Provide the (x, y) coordinate of the cell's center where the given text is located.  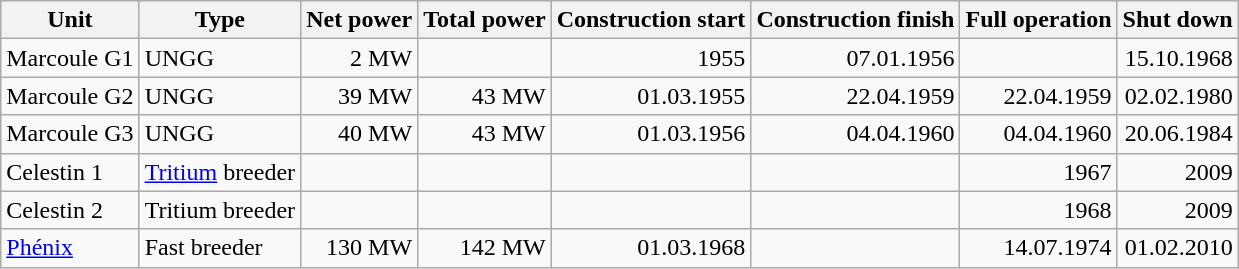
1968 (1038, 210)
02.02.1980 (1178, 96)
Marcoule G1 (70, 58)
130 MW (360, 248)
01.02.2010 (1178, 248)
1967 (1038, 172)
01.03.1968 (651, 248)
15.10.1968 (1178, 58)
Marcoule G2 (70, 96)
1955 (651, 58)
Phénix (70, 248)
07.01.1956 (856, 58)
Net power (360, 20)
Fast breeder (220, 248)
Celestin 2 (70, 210)
Full operation (1038, 20)
14.07.1974 (1038, 248)
20.06.1984 (1178, 134)
2 MW (360, 58)
Shut down (1178, 20)
Unit (70, 20)
Celestin 1 (70, 172)
Construction start (651, 20)
Total power (485, 20)
40 MW (360, 134)
01.03.1955 (651, 96)
Type (220, 20)
01.03.1956 (651, 134)
Construction finish (856, 20)
39 MW (360, 96)
Marcoule G3 (70, 134)
142 MW (485, 248)
